For the text-containing cell, return its midpoint in [x, y] coordinate format. 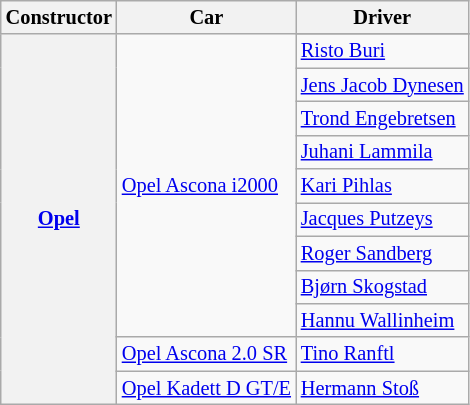
Opel [59, 219]
Tino Ranftl [382, 354]
Jens Jacob Dynesen [382, 85]
Opel Kadett D GT/E [206, 388]
Driver [382, 17]
Opel Ascona 2.0 SR [206, 354]
Opel Ascona i2000 [206, 186]
Kari Pihlas [382, 186]
Hermann Stoß [382, 388]
Juhani Lammila [382, 152]
Bjørn Skogstad [382, 287]
Risto Buri [382, 51]
Jacques Putzeys [382, 219]
Roger Sandberg [382, 253]
Car [206, 17]
Constructor [59, 17]
Trond Engebretsen [382, 118]
Hannu Wallinheim [382, 320]
